From the cell containing the given text, extract its center point as (X, Y) coordinate. 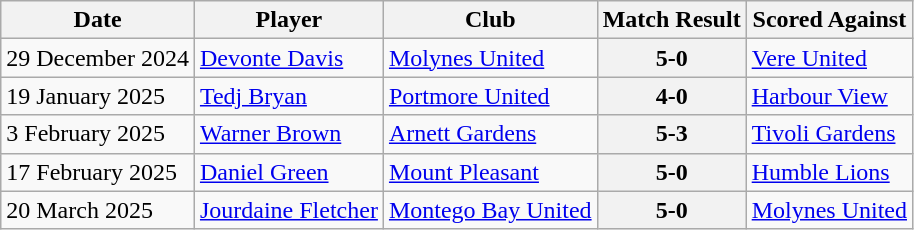
Harbour View (829, 96)
Daniel Green (288, 172)
3 February 2025 (98, 134)
Mount Pleasant (490, 172)
Player (288, 20)
Warner Brown (288, 134)
20 March 2025 (98, 210)
Date (98, 20)
4-0 (672, 96)
Montego Bay United (490, 210)
Humble Lions (829, 172)
Tivoli Gardens (829, 134)
Jourdaine Fletcher (288, 210)
Portmore United (490, 96)
17 February 2025 (98, 172)
Devonte Davis (288, 58)
Arnett Gardens (490, 134)
29 December 2024 (98, 58)
Vere United (829, 58)
Match Result (672, 20)
Tedj Bryan (288, 96)
5-3 (672, 134)
Club (490, 20)
19 January 2025 (98, 96)
Scored Against (829, 20)
